Provide the [x, y] coordinate of the cell's center where the given text is located.  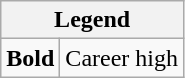
Legend [92, 20]
Career high [122, 58]
Bold [30, 58]
